Pinpoint the cell where the given text exists, returning its (X, Y) midpoint coordinate. 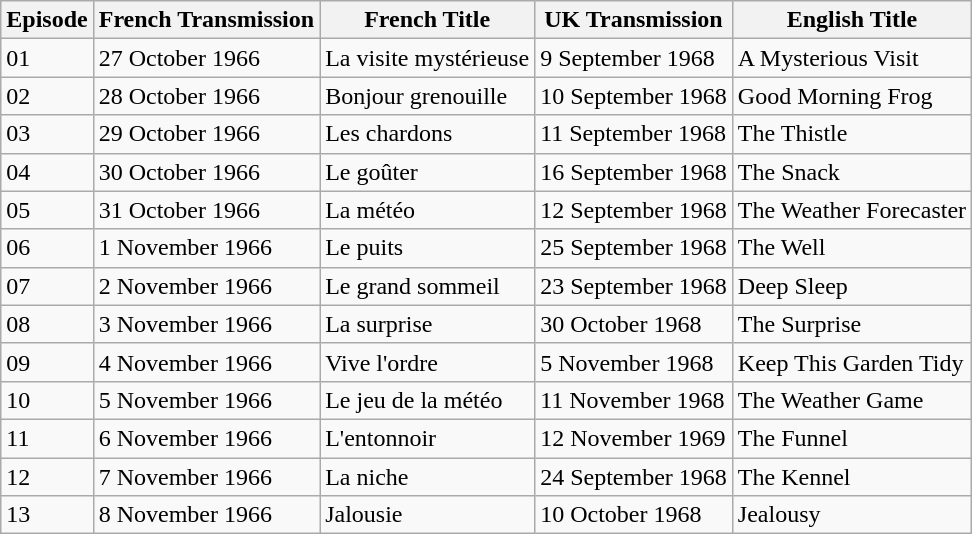
Le puits (428, 248)
La surprise (428, 324)
9 September 1968 (634, 58)
28 October 1966 (206, 96)
La visite mystérieuse (428, 58)
04 (47, 172)
French Transmission (206, 20)
The Weather Forecaster (852, 210)
Good Morning Frog (852, 96)
The Surprise (852, 324)
Le goûter (428, 172)
Episode (47, 20)
10 (47, 400)
24 September 1968 (634, 477)
27 October 1966 (206, 58)
Bonjour grenouille (428, 96)
01 (47, 58)
6 November 1966 (206, 438)
The Kennel (852, 477)
UK Transmission (634, 20)
11 November 1968 (634, 400)
29 October 1966 (206, 134)
07 (47, 286)
7 November 1966 (206, 477)
09 (47, 362)
31 October 1966 (206, 210)
Vive l'ordre (428, 362)
L'entonnoir (428, 438)
5 November 1966 (206, 400)
1 November 1966 (206, 248)
12 (47, 477)
10 October 1968 (634, 515)
12 November 1969 (634, 438)
Jalousie (428, 515)
06 (47, 248)
23 September 1968 (634, 286)
English Title (852, 20)
8 November 1966 (206, 515)
A Mysterious Visit (852, 58)
4 November 1966 (206, 362)
2 November 1966 (206, 286)
Jealousy (852, 515)
16 September 1968 (634, 172)
02 (47, 96)
Le jeu de la météo (428, 400)
5 November 1968 (634, 362)
French Title (428, 20)
The Funnel (852, 438)
25 September 1968 (634, 248)
05 (47, 210)
Keep This Garden Tidy (852, 362)
13 (47, 515)
3 November 1966 (206, 324)
30 October 1968 (634, 324)
The Thistle (852, 134)
08 (47, 324)
Deep Sleep (852, 286)
La niche (428, 477)
The Weather Game (852, 400)
11 (47, 438)
10 September 1968 (634, 96)
La météo (428, 210)
Les chardons (428, 134)
Le grand sommeil (428, 286)
The Well (852, 248)
12 September 1968 (634, 210)
03 (47, 134)
11 September 1968 (634, 134)
The Snack (852, 172)
30 October 1966 (206, 172)
